Capture the cell that displays the provided text and extract its (X, Y) central coordinate. 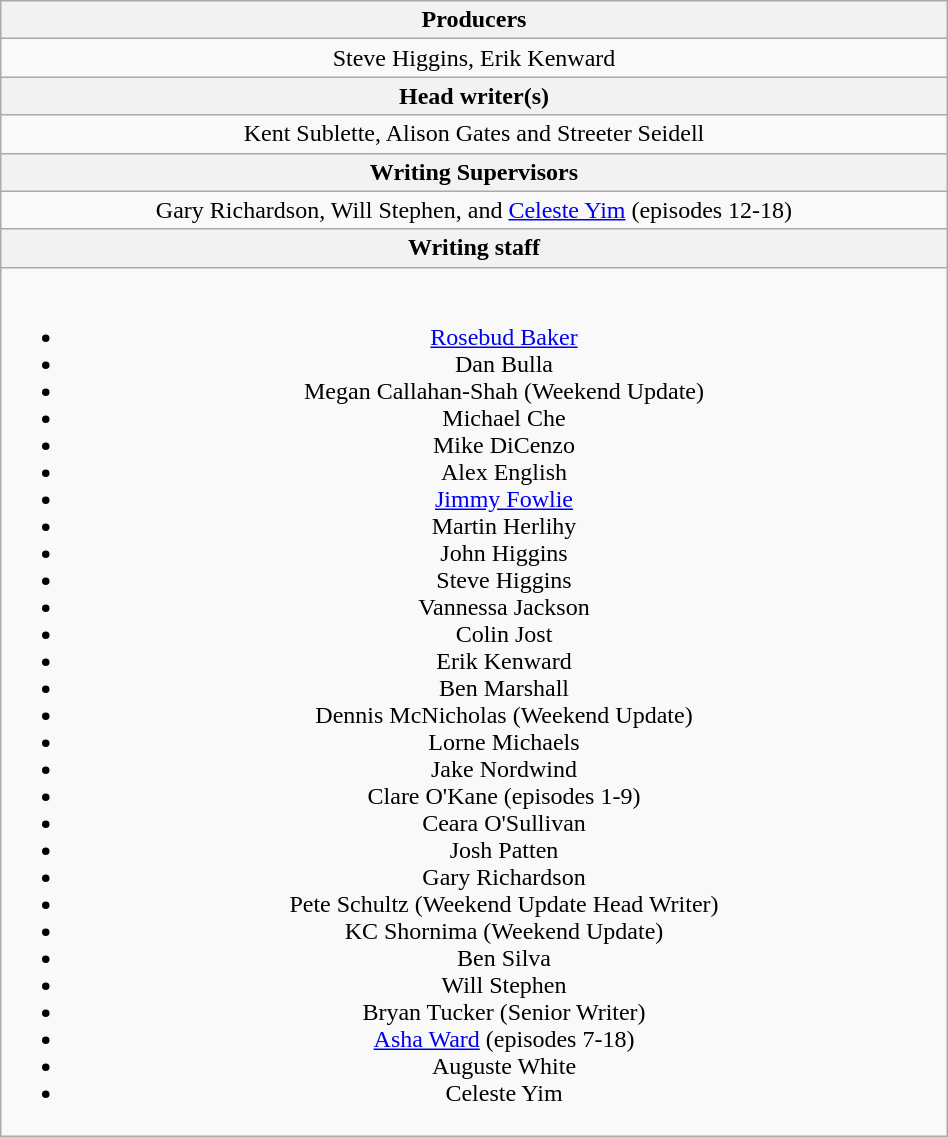
Gary Richardson, Will Stephen, and Celeste Yim (episodes 12-18) (474, 210)
Writing Supervisors (474, 172)
Producers (474, 20)
Writing staff (474, 248)
Kent Sublette, Alison Gates and Streeter Seidell (474, 134)
Steve Higgins, Erik Kenward (474, 58)
Head writer(s) (474, 96)
